Provide the [x, y] coordinate of the cell's center where the given text is located.  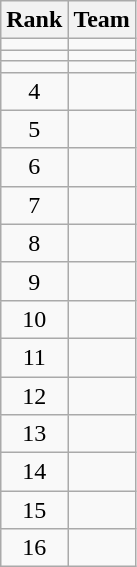
9 [34, 281]
16 [34, 548]
11 [34, 357]
Rank [34, 20]
8 [34, 243]
4 [34, 91]
12 [34, 395]
Team [102, 20]
6 [34, 167]
7 [34, 205]
5 [34, 129]
13 [34, 434]
10 [34, 319]
14 [34, 472]
15 [34, 510]
